Extract the [x, y] coordinate from the center of the cell holding the provided text.  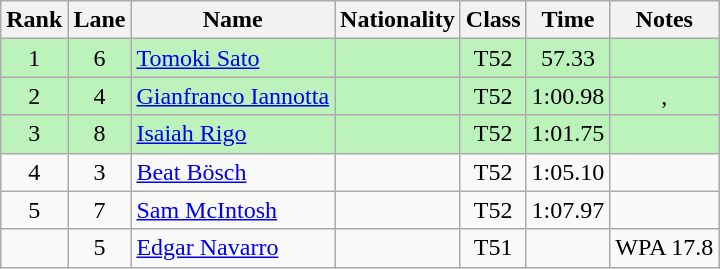
, [664, 96]
Gianfranco Iannotta [233, 96]
Rank [34, 20]
7 [100, 210]
57.33 [568, 58]
Nationality [398, 20]
T51 [493, 248]
Edgar Navarro [233, 248]
WPA 17.8 [664, 248]
Beat Bösch [233, 172]
1:00.98 [568, 96]
Isaiah Rigo [233, 134]
Notes [664, 20]
Lane [100, 20]
6 [100, 58]
Name [233, 20]
Time [568, 20]
2 [34, 96]
Class [493, 20]
1:05.10 [568, 172]
Tomoki Sato [233, 58]
1:07.97 [568, 210]
1 [34, 58]
8 [100, 134]
1:01.75 [568, 134]
Sam McIntosh [233, 210]
